Capture the cell that displays the provided text and extract its [X, Y] central coordinate. 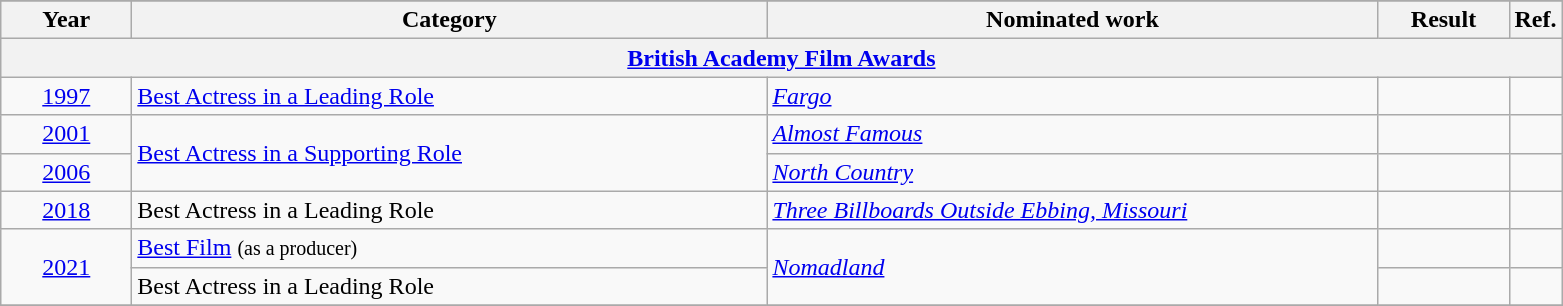
Nominated work [1072, 20]
Category [450, 20]
2006 [66, 172]
Best Film (as a producer) [450, 248]
Best Actress in a Supporting Role [450, 153]
Year [66, 20]
Nomadland [1072, 267]
1997 [66, 96]
Ref. [1536, 20]
North Country [1072, 172]
2018 [66, 210]
Three Billboards Outside Ebbing, Missouri [1072, 210]
Result [1444, 20]
British Academy Film Awards [782, 58]
2001 [66, 134]
Almost Famous [1072, 134]
2021 [66, 267]
Fargo [1072, 96]
